Return (x, y) of the center of cell containing provided text 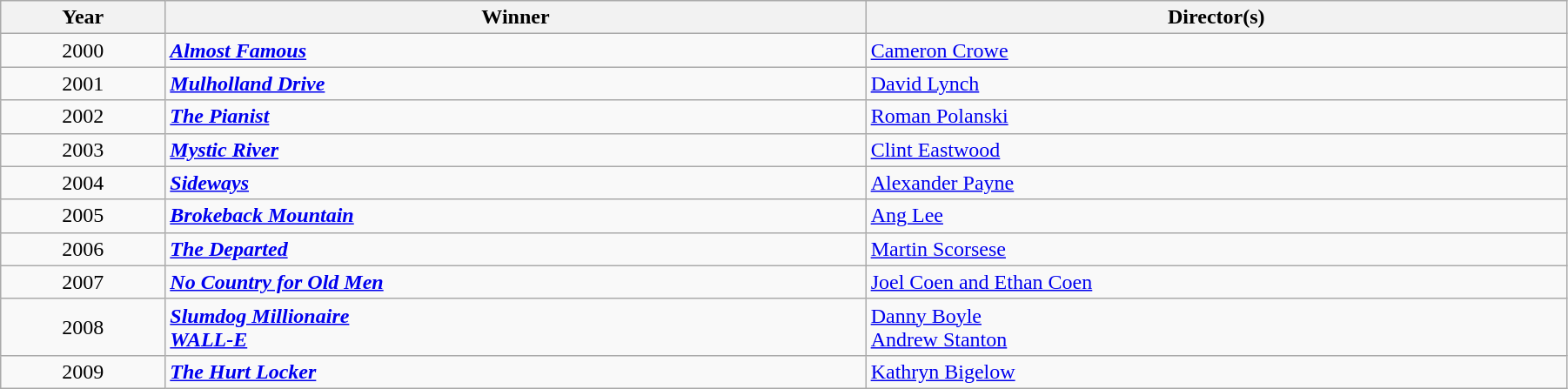
The Hurt Locker (515, 372)
Slumdog Millionaire WALL-E (515, 327)
Sideways (515, 183)
Kathryn Bigelow (1216, 372)
2004 (84, 183)
Roman Polanski (1216, 117)
The Departed (515, 249)
Danny Boyle Andrew Stanton (1216, 327)
2001 (84, 84)
2009 (84, 372)
Mulholland Drive (515, 84)
Ang Lee (1216, 216)
2008 (84, 327)
No Country for Old Men (515, 282)
Year (84, 17)
David Lynch (1216, 84)
Joel Coen and Ethan Coen (1216, 282)
Brokeback Mountain (515, 216)
2000 (84, 50)
Winner (515, 17)
Clint Eastwood (1216, 150)
2006 (84, 249)
2007 (84, 282)
Mystic River (515, 150)
Martin Scorsese (1216, 249)
2002 (84, 117)
Director(s) (1216, 17)
Cameron Crowe (1216, 50)
2003 (84, 150)
Almost Famous (515, 50)
Alexander Payne (1216, 183)
2005 (84, 216)
The Pianist (515, 117)
